Return the (x, y) coordinate for the center point of the cell that contains the specified text.  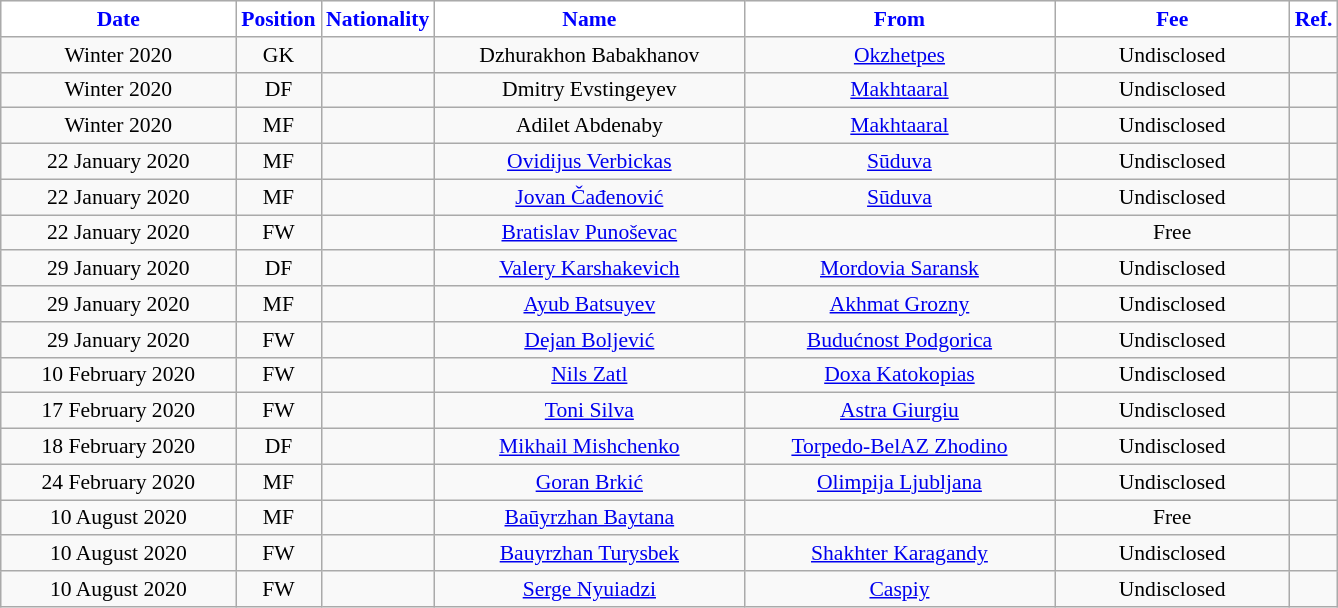
From (899, 19)
Akhmat Grozny (899, 304)
Mikhail Mishchenko (589, 447)
Jovan Čađenović (589, 197)
Goran Brkić (589, 482)
17 February 2020 (118, 411)
Ovidijus Verbickas (589, 162)
Name (589, 19)
Mordovia Saransk (899, 269)
Serge Nyuiadzi (589, 589)
Nationality (378, 19)
Date (118, 19)
Doxa Katokopias (899, 375)
18 February 2020 (118, 447)
Toni Silva (589, 411)
Astra Giurgiu (899, 411)
Bauyrzhan Turysbek (589, 554)
Torpedo-BelAZ Zhodino (899, 447)
Nils Zatl (589, 375)
Dejan Boljević (589, 340)
Position (278, 19)
24 February 2020 (118, 482)
Budućnost Podgorica (899, 340)
Dzhurakhon Babakhanov (589, 55)
Caspiy (899, 589)
10 February 2020 (118, 375)
Ref. (1314, 19)
Bratislav Punoševac (589, 233)
Fee (1172, 19)
Baūyrzhan Baytana (589, 518)
Dmitry Evstingeyev (589, 90)
Adilet Abdenaby (589, 126)
Valery Karshakevich (589, 269)
Olimpija Ljubljana (899, 482)
Ayub Batsuyev (589, 304)
Okzhetpes (899, 55)
GK (278, 55)
Shakhter Karagandy (899, 554)
